For the text-containing cell, return its midpoint in [X, Y] coordinate format. 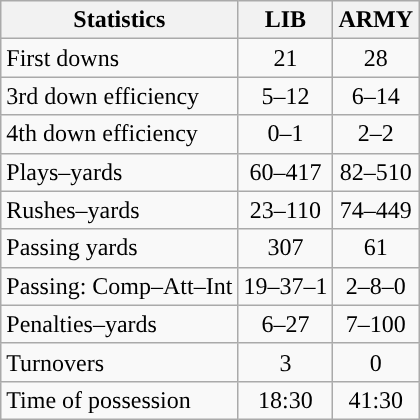
Turnovers [120, 362]
Penalties–yards [120, 324]
LIB [286, 20]
Passing: Comp–Att–Int [120, 286]
21 [286, 58]
2–8–0 [376, 286]
Statistics [120, 20]
19–37–1 [286, 286]
23–110 [286, 210]
Passing yards [120, 248]
7–100 [376, 324]
28 [376, 58]
0 [376, 362]
18:30 [286, 400]
74–449 [376, 210]
4th down efficiency [120, 134]
Rushes–yards [120, 210]
5–12 [286, 96]
2–2 [376, 134]
0–1 [286, 134]
First downs [120, 58]
6–14 [376, 96]
61 [376, 248]
Time of possession [120, 400]
60–417 [286, 172]
ARMY [376, 20]
3rd down efficiency [120, 96]
41:30 [376, 400]
6–27 [286, 324]
3 [286, 362]
82–510 [376, 172]
307 [286, 248]
Plays–yards [120, 172]
